Return the [x, y] coordinate for the center point of the cell that contains the specified text.  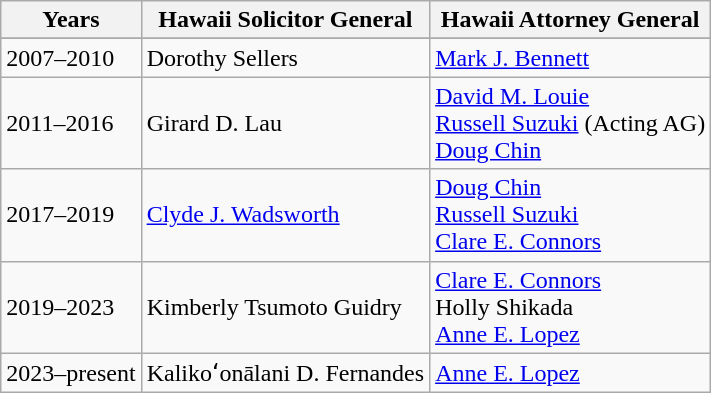
Kimberly Tsumoto Guidry [285, 307]
2007–2010 [71, 58]
2017–2019 [71, 215]
Girard D. Lau [285, 123]
2011–2016 [71, 123]
2023–present [71, 373]
Doug ChinRussell SuzukiClare E. Connors [570, 215]
Mark J. Bennett [570, 58]
Years [71, 20]
David M. LouieRussell Suzuki (Acting AG)Doug Chin [570, 123]
Anne E. Lopez [570, 373]
Clare E. ConnorsHolly ShikadaAnne E. Lopez [570, 307]
Clyde J. Wadsworth [285, 215]
Hawaii Solicitor General [285, 20]
2019–2023 [71, 307]
Hawaii Attorney General [570, 20]
Dorothy Sellers [285, 58]
Kalikoʻonālani D. Fernandes [285, 373]
